Scan for the cell matching the given text and deliver its [x, y] coordinate at center. 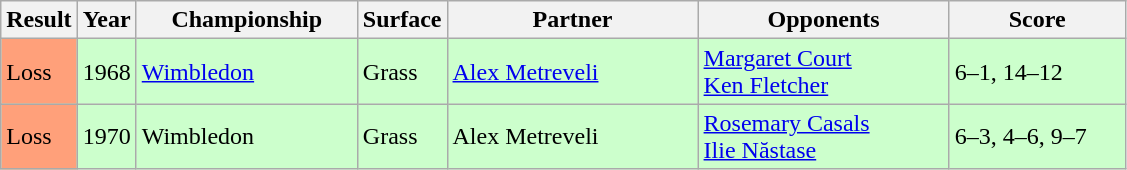
Surface [402, 20]
Championship [246, 20]
Score [1037, 20]
Opponents [824, 20]
Year [106, 20]
Partner [572, 20]
Result [39, 20]
6–1, 14–12 [1037, 72]
1970 [106, 136]
Margaret Court Ken Fletcher [824, 72]
6–3, 4–6, 9–7 [1037, 136]
1968 [106, 72]
Rosemary Casals Ilie Năstase [824, 136]
